Extract the [X, Y] coordinate from the center of the cell holding the provided text.  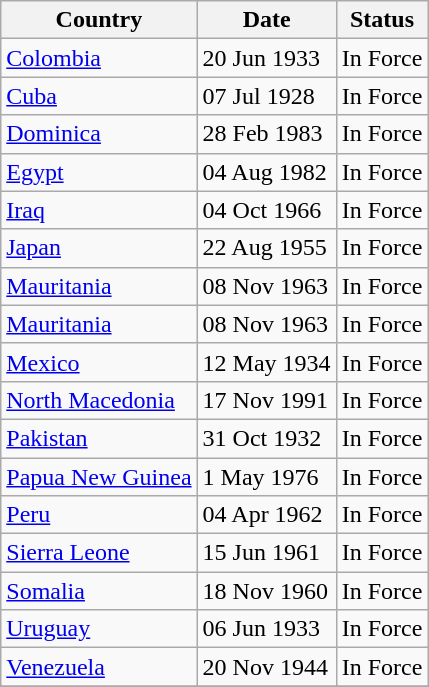
06 Jun 1933 [266, 629]
North Macedonia [99, 400]
28 Feb 1983 [266, 134]
04 Oct 1966 [266, 210]
12 May 1934 [266, 362]
1 May 1976 [266, 477]
Sierra Leone [99, 553]
Pakistan [99, 438]
20 Nov 1944 [266, 667]
Colombia [99, 58]
Egypt [99, 172]
22 Aug 1955 [266, 248]
Venezuela [99, 667]
Mexico [99, 362]
Status [382, 20]
Dominica [99, 134]
17 Nov 1991 [266, 400]
Papua New Guinea [99, 477]
Somalia [99, 591]
Japan [99, 248]
Iraq [99, 210]
Uruguay [99, 629]
04 Apr 1962 [266, 515]
31 Oct 1932 [266, 438]
07 Jul 1928 [266, 96]
Date [266, 20]
Cuba [99, 96]
20 Jun 1933 [266, 58]
04 Aug 1982 [266, 172]
Country [99, 20]
Peru [99, 515]
15 Jun 1961 [266, 553]
18 Nov 1960 [266, 591]
